Return [X, Y] of the center of cell containing provided text 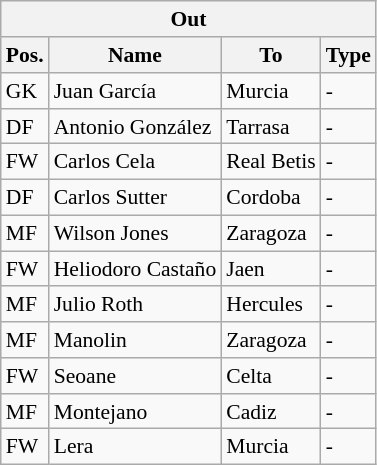
Cadiz [270, 411]
To [270, 55]
Carlos Cela [136, 162]
Jaen [270, 269]
Montejano [136, 411]
Out [188, 19]
Julio Roth [136, 304]
Juan García [136, 91]
Celta [270, 376]
GK [25, 91]
Type [348, 55]
Tarrasa [270, 126]
Lera [136, 447]
Carlos Sutter [136, 197]
Heliodoro Castaño [136, 269]
Cordoba [270, 197]
Antonio González [136, 126]
Pos. [25, 55]
Seoane [136, 376]
Name [136, 55]
Manolin [136, 340]
Hercules [270, 304]
Real Betis [270, 162]
Wilson Jones [136, 233]
